Return (x, y) of the center of cell containing provided text 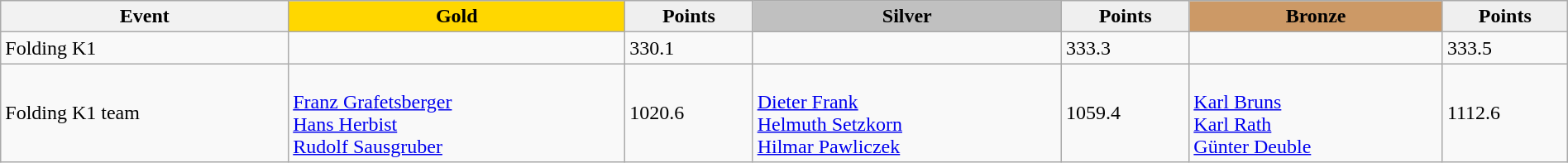
333.5 (1505, 48)
333.3 (1125, 48)
Silver (906, 17)
Gold (457, 17)
1059.4 (1125, 113)
Karl BrunsKarl RathGünter Deuble (1317, 113)
1112.6 (1505, 113)
Folding K1 (145, 48)
Event (145, 17)
Bronze (1317, 17)
Dieter FrankHelmuth SetzkornHilmar Pawliczek (906, 113)
Franz GrafetsbergerHans HerbistRudolf Sausgruber (457, 113)
Folding K1 team (145, 113)
330.1 (689, 48)
1020.6 (689, 113)
